From the cell containing the given text, extract its center point as (X, Y) coordinate. 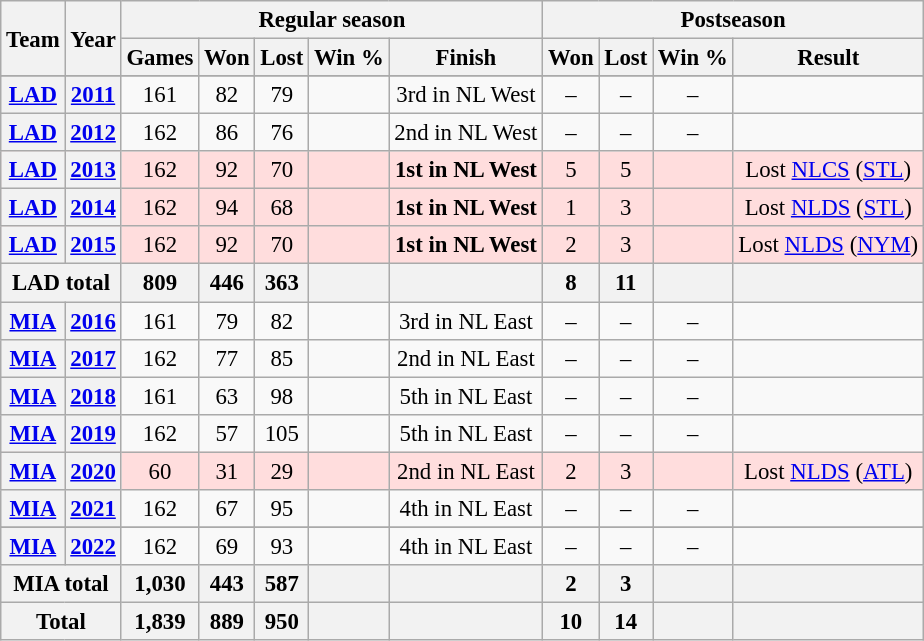
2020 (93, 471)
1 (571, 208)
2013 (93, 170)
LAD total (61, 283)
2016 (93, 321)
14 (626, 621)
Postseason (734, 20)
57 (227, 433)
2011 (93, 95)
809 (160, 283)
Games (160, 58)
95 (282, 509)
60 (160, 471)
2019 (93, 433)
2nd in NL West (466, 133)
31 (227, 471)
Year (93, 38)
2017 (93, 358)
94 (227, 208)
Total (61, 621)
76 (282, 133)
587 (282, 584)
98 (282, 396)
363 (282, 283)
11 (626, 283)
8 (571, 283)
446 (227, 283)
93 (282, 546)
889 (227, 621)
2018 (93, 396)
29 (282, 471)
1,839 (160, 621)
Result (828, 58)
105 (282, 433)
443 (227, 584)
Finish (466, 58)
86 (227, 133)
2015 (93, 245)
2014 (93, 208)
2021 (93, 509)
Lost NLDS (STL) (828, 208)
85 (282, 358)
63 (227, 396)
3rd in NL West (466, 95)
Regular season (332, 20)
Lost NLDS (ATL) (828, 471)
1,030 (160, 584)
Lost NLCS (STL) (828, 170)
10 (571, 621)
MIA total (61, 584)
2022 (93, 546)
69 (227, 546)
2012 (93, 133)
950 (282, 621)
3rd in NL East (466, 321)
68 (282, 208)
77 (227, 358)
67 (227, 509)
Lost NLDS (NYM) (828, 245)
Team (33, 38)
